Search for the cell housing the specified text and yield its (X, Y) center coordinate. 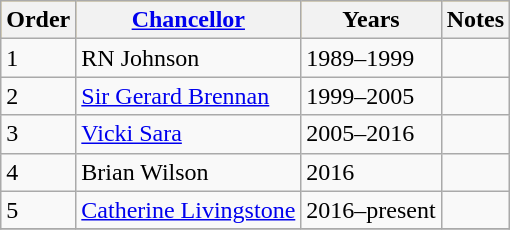
3 (38, 134)
Notes (475, 20)
Catherine Livingstone (188, 210)
2 (38, 96)
1989–1999 (371, 58)
Chancellor (188, 20)
2016 (371, 172)
Brian Wilson (188, 172)
Sir Gerard Brennan (188, 96)
Order (38, 20)
4 (38, 172)
5 (38, 210)
1999–2005 (371, 96)
Vicki Sara (188, 134)
RN Johnson (188, 58)
2005–2016 (371, 134)
Years (371, 20)
1 (38, 58)
2016–present (371, 210)
